For the text-containing cell, return its midpoint in [X, Y] coordinate format. 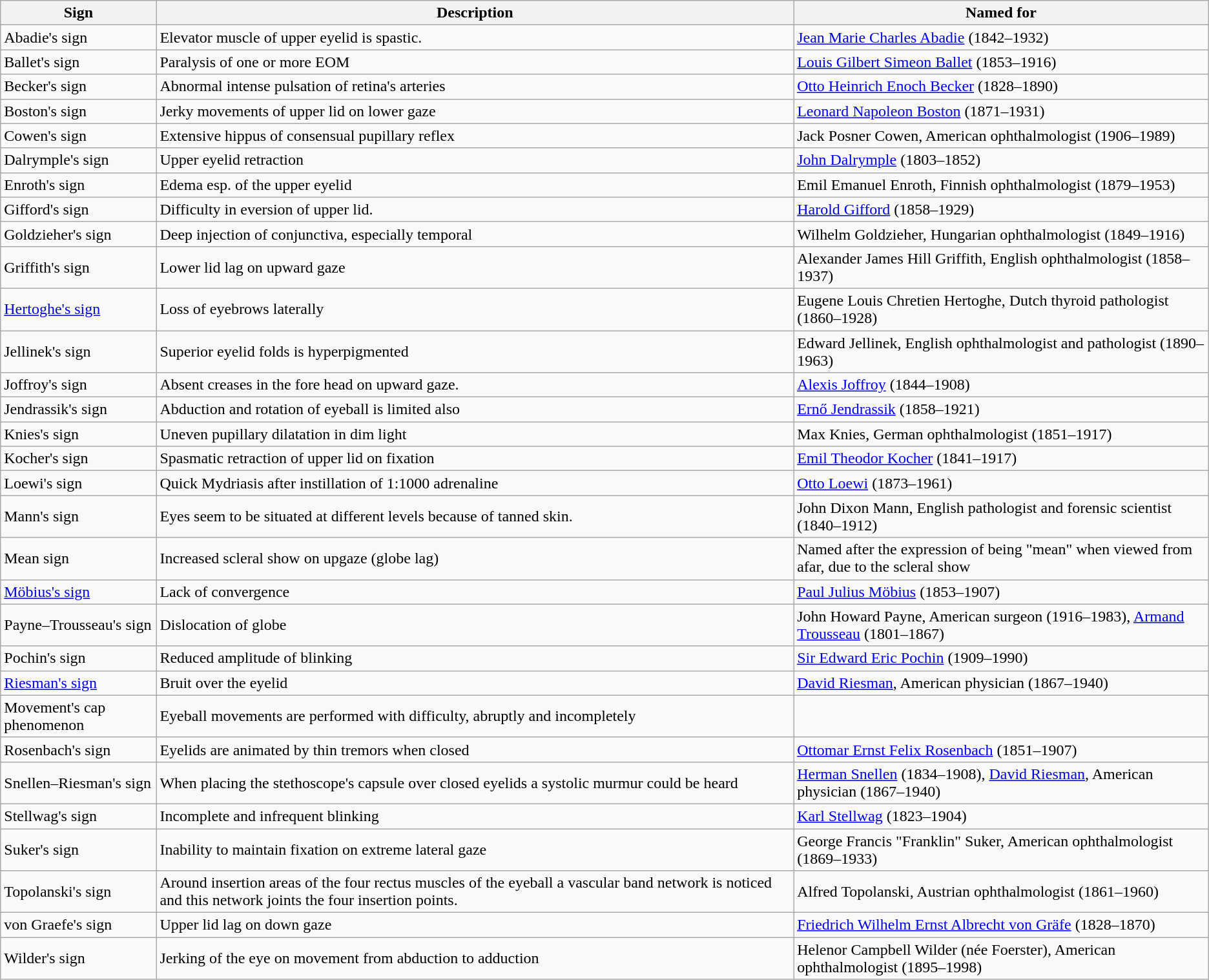
Deep injection of conjunctiva, especially temporal [475, 234]
Eyes seem to be situated at different levels because of tanned skin. [475, 517]
Extensive hippus of consensual pupillary reflex [475, 136]
Eugene Louis Chretien Hertoghe, Dutch thyroid pathologist (1860–1928) [1001, 309]
Suker's sign [79, 849]
Emil Emanuel Enroth, Finnish ophthalmologist (1879–1953) [1001, 185]
Bruit over the eyelid [475, 683]
Mann's sign [79, 517]
Griffith's sign [79, 267]
Karl Stellwag (1823–1904) [1001, 816]
Paralysis of one or more EOM [475, 62]
Becker's sign [79, 87]
Otto Loewi (1873–1961) [1001, 483]
Loewi's sign [79, 483]
John Howard Payne, American surgeon (1916–1983), Armand Trousseau (1801–1867) [1001, 625]
Topolanski's sign [79, 891]
Payne–Trousseau's sign [79, 625]
Alfred Topolanski, Austrian ophthalmologist (1861–1960) [1001, 891]
Joffroy's sign [79, 385]
Loss of eyebrows laterally [475, 309]
Movement's cap phenomenon [79, 716]
Lack of convergence [475, 592]
John Dixon Mann, English pathologist and forensic scientist (1840–1912) [1001, 517]
Ernő Jendrassik (1858–1921) [1001, 410]
John Dalrymple (1803–1852) [1001, 160]
Otto Heinrich Enoch Becker (1828–1890) [1001, 87]
Eyelids are animated by thin tremors when closed [475, 749]
Absent creases in the fore head on upward gaze. [475, 385]
Sir Edward Eric Pochin (1909–1990) [1001, 658]
Cowen's sign [79, 136]
Kocher's sign [79, 459]
Paul Julius Möbius (1853–1907) [1001, 592]
Goldzieher's sign [79, 234]
Abnormal intense pulsation of retina's arteries [475, 87]
Dalrymple's sign [79, 160]
Dislocation of globe [475, 625]
Jerking of the eye on movement from abduction to adduction [475, 959]
Upper lid lag on down gaze [475, 925]
Sign [79, 13]
Boston's sign [79, 111]
Superior eyelid folds is hyperpigmented [475, 351]
David Riesman, American physician (1867–1940) [1001, 683]
George Francis "Franklin" Suker, American ophthalmologist (1869–1933) [1001, 849]
Jellinek's sign [79, 351]
Abduction and rotation of eyeball is limited also [475, 410]
Stellwag's sign [79, 816]
Increased scleral show on upgaze (globe lag) [475, 558]
Harold Gifford (1858–1929) [1001, 209]
Alexis Joffroy (1844–1908) [1001, 385]
Knies's sign [79, 434]
Leonard Napoleon Boston (1871–1931) [1001, 111]
Mean sign [79, 558]
Edema esp. of the upper eyelid [475, 185]
Friedrich Wilhelm Ernst Albrecht von Gräfe (1828–1870) [1001, 925]
Spasmatic retraction of upper lid on fixation [475, 459]
Upper eyelid retraction [475, 160]
von Graefe's sign [79, 925]
Alexander James Hill Griffith, English ophthalmologist (1858–1937) [1001, 267]
Lower lid lag on upward gaze [475, 267]
Ottomar Ernst Felix Rosenbach (1851–1907) [1001, 749]
Jack Posner Cowen, American ophthalmologist (1906–1989) [1001, 136]
Inability to maintain fixation on extreme lateral gaze [475, 849]
Max Knies, German ophthalmologist (1851–1917) [1001, 434]
Herman Snellen (1834–1908), David Riesman, American physician (1867–1940) [1001, 783]
Enroth's sign [79, 185]
Elevator muscle of upper eyelid is spastic. [475, 37]
Louis Gilbert Simeon Ballet (1853–1916) [1001, 62]
Quick Mydriasis after instillation of 1:1000 adrenaline [475, 483]
Reduced amplitude of blinking [475, 658]
Pochin's sign [79, 658]
Rosenbach's sign [79, 749]
When placing the stethoscope's capsule over closed eyelids a systolic murmur could be heard [475, 783]
Emil Theodor Kocher (1841–1917) [1001, 459]
Hertoghe's sign [79, 309]
Eyeball movements are performed with difficulty, abruptly and incompletely [475, 716]
Snellen–Riesman's sign [79, 783]
Jean Marie Charles Abadie (1842–1932) [1001, 37]
Incomplete and infrequent blinking [475, 816]
Jendrassik's sign [79, 410]
Difficulty in eversion of upper lid. [475, 209]
Named after the expression of being "mean" when viewed from afar, due to the scleral show [1001, 558]
Uneven pupillary dilatation in dim light [475, 434]
Wilder's sign [79, 959]
Named for [1001, 13]
Ballet's sign [79, 62]
Riesman's sign [79, 683]
Möbius's sign [79, 592]
Gifford's sign [79, 209]
Abadie's sign [79, 37]
Helenor Campbell Wilder (née Foerster), American ophthalmologist (1895–1998) [1001, 959]
Wilhelm Goldzieher, Hungarian ophthalmologist (1849–1916) [1001, 234]
Jerky movements of upper lid on lower gaze [475, 111]
Description [475, 13]
Edward Jellinek, English ophthalmologist and pathologist (1890–1963) [1001, 351]
